Return [x, y] of the center of cell containing provided text 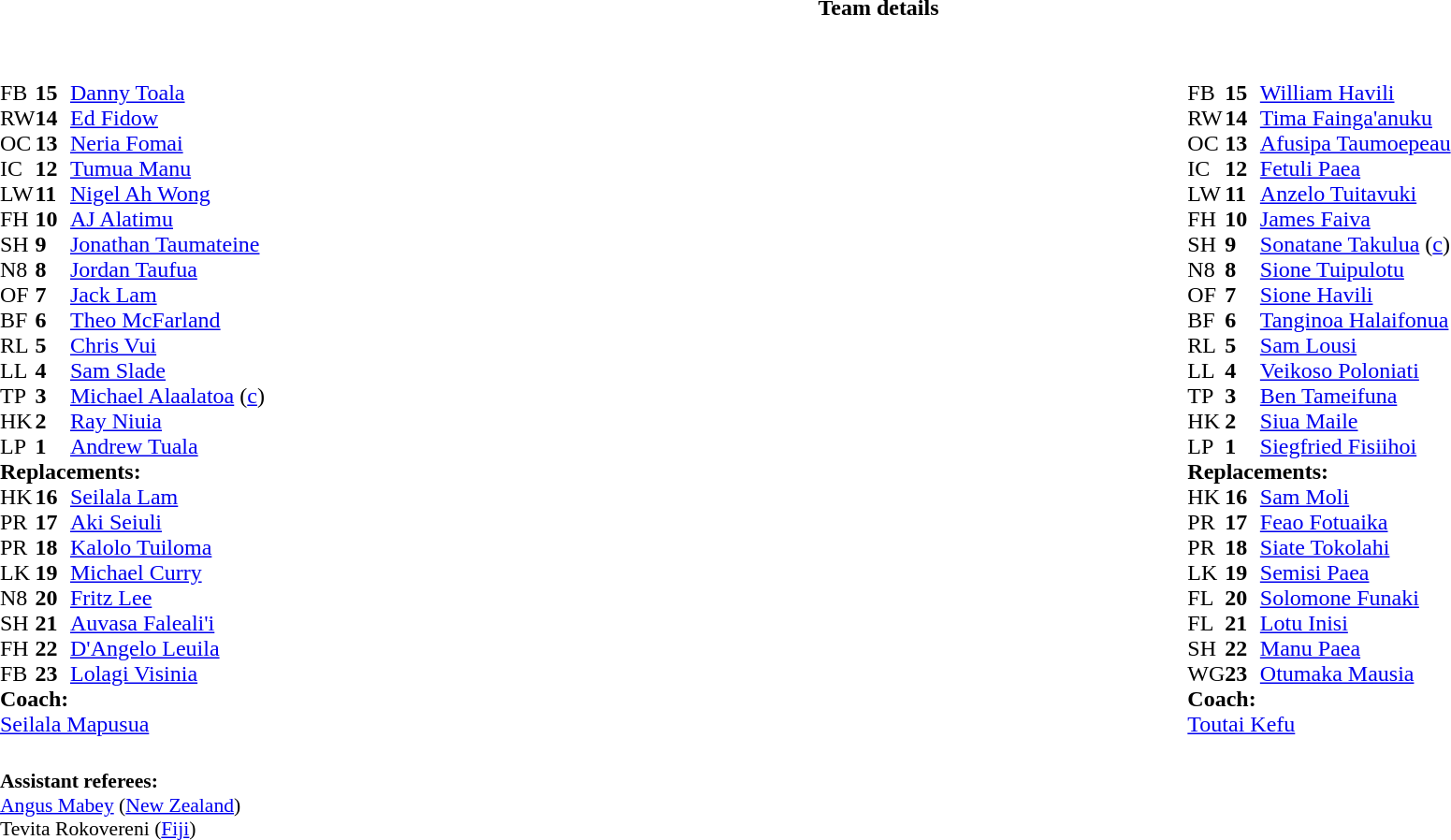
Tumua Manu [167, 168]
Michael Alaalatoa (c) [167, 397]
Sione Tuipulotu [1356, 269]
Toutai Kefu [1319, 724]
Ray Niuia [167, 421]
Jordan Taufua [167, 269]
Solomone Funaki [1356, 599]
Afusipa Taumoepeau [1356, 144]
Feao Fotuaika [1356, 522]
Tanginoa Halaifonua [1356, 320]
Kalolo Tuiloma [167, 548]
Sam Moli [1356, 498]
Jonathan Taumateine [167, 245]
Neria Fomai [167, 144]
Nigel Ah Wong [167, 195]
Fetuli Paea [1356, 168]
William Havili [1356, 94]
Auvasa Faleali'i [167, 623]
Jack Lam [167, 296]
Ed Fidow [167, 118]
Sam Lousi [1356, 346]
Siua Maile [1356, 421]
Sione Havili [1356, 296]
Lotu Inisi [1356, 623]
Danny Toala [167, 94]
Siate Tokolahi [1356, 548]
Semisi Paea [1356, 572]
Michael Curry [167, 572]
Theo McFarland [167, 320]
Fritz Lee [167, 599]
Veikoso Poloniati [1356, 370]
Sam Slade [167, 370]
Chris Vui [167, 346]
Manu Paea [1356, 649]
Siegfried Fisiihoi [1356, 447]
Ben Tameifuna [1356, 397]
Andrew Tuala [167, 447]
AJ Alatimu [167, 219]
D'Angelo Leuila [167, 649]
Seilala Mapusua [133, 724]
Tima Fainga'anuku [1356, 118]
Otumaka Mausia [1356, 673]
Anzelo Tuitavuki [1356, 195]
Lolagi Visinia [167, 673]
Seilala Lam [167, 498]
James Faiva [1356, 219]
Aki Seiuli [167, 522]
WG [1206, 673]
Sonatane Takulua (c) [1356, 245]
